Search for the cell housing the specified text and yield its [x, y] center coordinate. 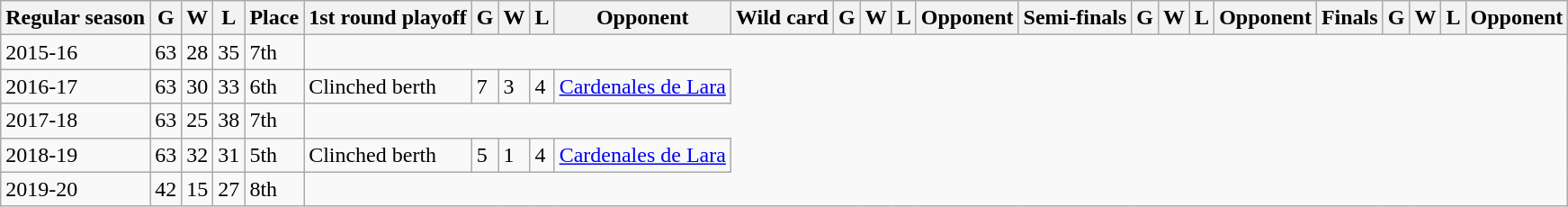
33 [228, 86]
2018-19 [76, 155]
Regular season [76, 18]
Place [274, 18]
1st round playoff [389, 18]
6th [274, 86]
42 [166, 189]
27 [228, 189]
5 [485, 155]
32 [198, 155]
8th [274, 189]
2015-16 [76, 52]
Semi-finals [1075, 18]
Wild card [782, 18]
3 [515, 86]
5th [274, 155]
31 [228, 155]
35 [228, 52]
Finals [1349, 18]
28 [198, 52]
1 [515, 155]
2016-17 [76, 86]
2019-20 [76, 189]
7 [485, 86]
15 [198, 189]
38 [228, 121]
2017-18 [76, 121]
25 [198, 121]
30 [198, 86]
